For the text-containing cell, return its midpoint in (x, y) coordinate format. 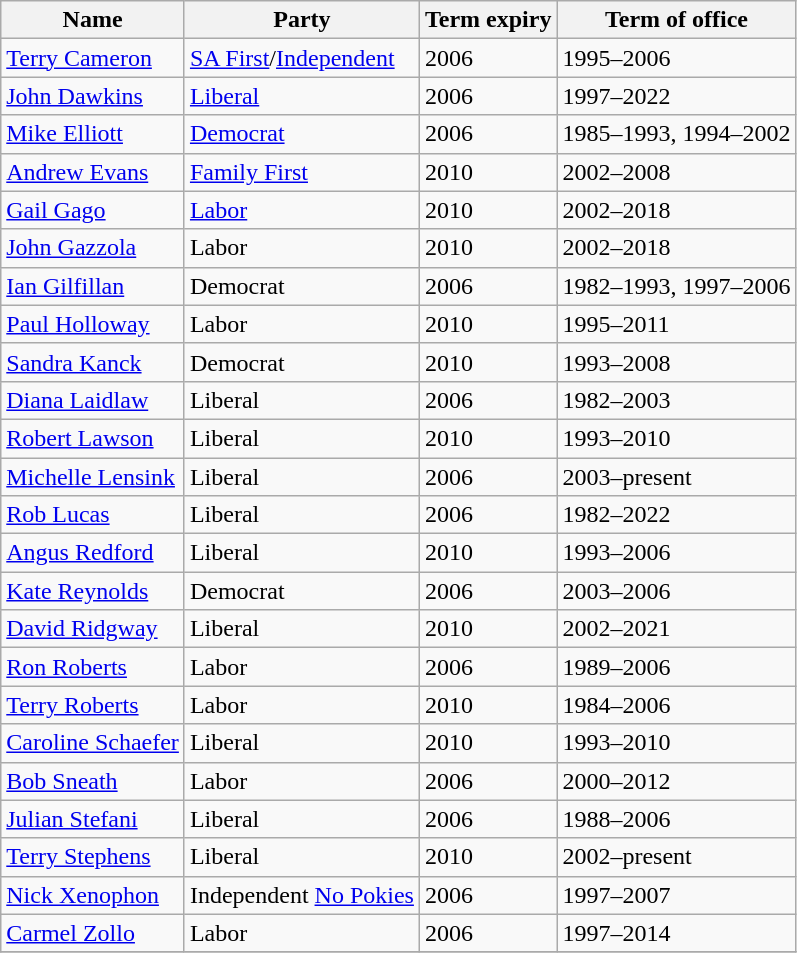
Michelle Lensink (93, 477)
Julian Stefani (93, 819)
Robert Lawson (93, 438)
Ian Gilfillan (93, 286)
John Gazzola (93, 248)
1982–2003 (676, 400)
Terry Cameron (93, 58)
Nick Xenophon (93, 895)
1993–2008 (676, 362)
Kate Reynolds (93, 591)
1982–2022 (676, 515)
1989–2006 (676, 667)
Mike Elliott (93, 134)
2002–2021 (676, 629)
Party (302, 20)
Rob Lucas (93, 515)
1997–2014 (676, 933)
2000–2012 (676, 781)
SA First/Independent (302, 58)
2003–present (676, 477)
Carmel Zollo (93, 933)
1993–2006 (676, 553)
1988–2006 (676, 819)
Independent No Pokies (302, 895)
Terry Stephens (93, 857)
Term expiry (488, 20)
John Dawkins (93, 96)
1995–2006 (676, 58)
Terry Roberts (93, 705)
Paul Holloway (93, 324)
Term of office (676, 20)
2002–2008 (676, 172)
David Ridgway (93, 629)
1997–2022 (676, 96)
1995–2011 (676, 324)
Caroline Schaefer (93, 743)
Gail Gago (93, 210)
Diana Laidlaw (93, 400)
2002–present (676, 857)
1985–1993, 1994–2002 (676, 134)
Name (93, 20)
1997–2007 (676, 895)
Sandra Kanck (93, 362)
Angus Redford (93, 553)
Family First (302, 172)
1982–1993, 1997–2006 (676, 286)
1984–2006 (676, 705)
Ron Roberts (93, 667)
Bob Sneath (93, 781)
2003–2006 (676, 591)
Andrew Evans (93, 172)
